Identify which cell holds the provided text, then report its [x, y] central coordinate. 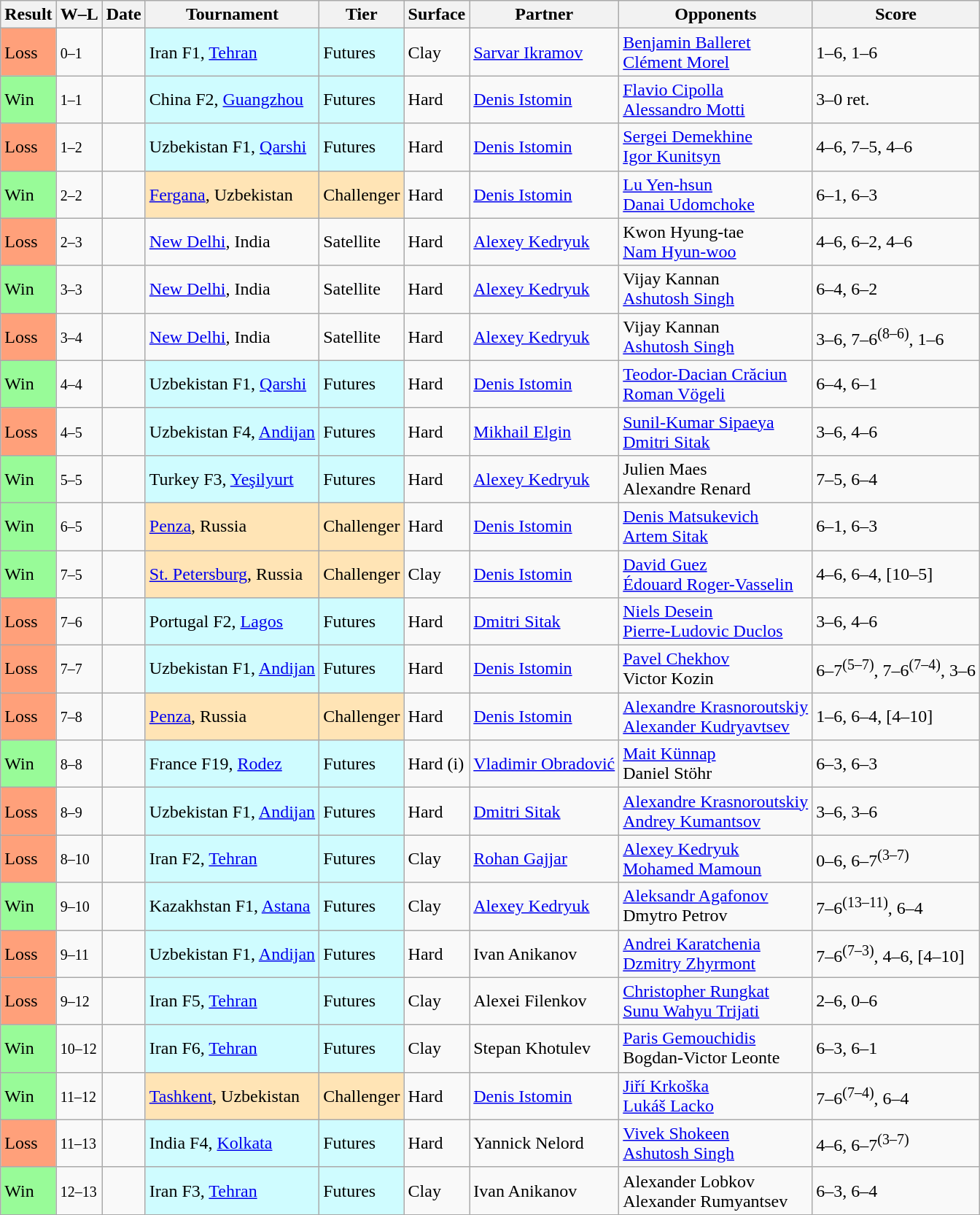
Alexey Kedryuk Mohamed Mamoun [716, 859]
Fergana, Uzbekistan [232, 194]
11–13 [79, 1144]
Stepan Khotulev [544, 1049]
1–1 [79, 99]
3–3 [79, 289]
Niels Desein Pierre-Ludovic Duclos [716, 621]
Tashkent, Uzbekistan [232, 1095]
Teodor-Dacian Crăciun Roman Vögeli [716, 384]
4–6, 6–2, 4–6 [896, 242]
3–4 [79, 337]
Pavel Chekhov Victor Kozin [716, 669]
Uzbekistan F4, Andijan [232, 432]
6–4, 6–2 [896, 289]
Kazakhstan F1, Astana [232, 906]
Flavio Cipolla Alessandro Motti [716, 99]
8–9 [79, 811]
9–10 [79, 906]
6–7(5–7), 7–6(7–4), 3–6 [896, 669]
Jiří Krkoška Lukáš Lacko [716, 1095]
7–6(13–11), 6–4 [896, 906]
Alexandre Krasnoroutskiy Andrey Kumantsov [716, 811]
St. Petersburg, Russia [232, 573]
Surface [437, 15]
9–11 [79, 954]
Sunil-Kumar Sipaeya Dmitri Sitak [716, 432]
11–12 [79, 1095]
Hard (i) [437, 764]
3–6, 7–6(8–6), 1–6 [896, 337]
Turkey F3, Yeşilyurt [232, 478]
Iran F1, Tehran [232, 53]
Vivek Shokeen Ashutosh Singh [716, 1144]
Opponents [716, 15]
Kwon Hyung-tae Nam Hyun-woo [716, 242]
7–6(7–3), 4–6, [4–10] [896, 954]
Partner [544, 15]
Iran F6, Tehran [232, 1049]
Christopher Rungkat Sunu Wahyu Trijati [716, 1001]
5–5 [79, 478]
6–3, 6–4 [896, 1190]
Sergei Demekhine Igor Kunitsyn [716, 147]
1–2 [79, 147]
Sarvar Ikramov [544, 53]
7–6(7–4), 6–4 [896, 1095]
2–6, 0–6 [896, 1001]
Iran F5, Tehran [232, 1001]
Date [124, 15]
3–0 ret. [896, 99]
Aleksandr Agafonov Dmytro Petrov [716, 906]
6–5 [79, 527]
12–13 [79, 1190]
Portugal F2, Lagos [232, 621]
0–6, 6–7(3–7) [896, 859]
7–7 [79, 669]
Denis Matsukevich Artem Sitak [716, 527]
1–6, 6–4, [4–10] [896, 716]
India F4, Kolkata [232, 1144]
10–12 [79, 1049]
Vladimir Obradović [544, 764]
Mikhail Elgin [544, 432]
1–6, 1–6 [896, 53]
0–1 [79, 53]
Andrei Karatchenia Dzmitry Zhyrmont [716, 954]
Julien Maes Alexandre Renard [716, 478]
6–3, 6–1 [896, 1049]
France F19, Rodez [232, 764]
4–6, 6–4, [10–5] [896, 573]
4–4 [79, 384]
Yannick Nelord [544, 1144]
4–6, 7–5, 4–6 [896, 147]
9–12 [79, 1001]
Tier [362, 15]
Paris Gemouchidis Bogdan-Victor Leonte [716, 1049]
Rohan Gajjar [544, 859]
7–8 [79, 716]
6–3, 6–3 [896, 764]
2–2 [79, 194]
Alexei Filenkov [544, 1001]
Benjamin Balleret Clément Morel [716, 53]
Alexander Lobkov Alexander Rumyantsev [716, 1190]
8–8 [79, 764]
2–3 [79, 242]
Score [896, 15]
David Guez Édouard Roger-Vasselin [716, 573]
Lu Yen-hsun Danai Udomchoke [716, 194]
Iran F3, Tehran [232, 1190]
Result [28, 15]
Iran F2, Tehran [232, 859]
Alexandre Krasnoroutskiy Alexander Kudryavtsev [716, 716]
Mait Künnap Daniel Stöhr [716, 764]
4–6, 6–7(3–7) [896, 1144]
China F2, Guangzhou [232, 99]
7–5, 6–4 [896, 478]
7–5 [79, 573]
3–6, 3–6 [896, 811]
6–4, 6–1 [896, 384]
4–5 [79, 432]
Tournament [232, 15]
W–L [79, 15]
7–6 [79, 621]
8–10 [79, 859]
